Search for the cell housing the specified text and yield its [x, y] center coordinate. 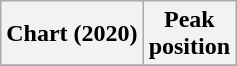
Peakposition [189, 34]
Chart (2020) [72, 34]
